Return [X, Y] of the center of cell containing provided text 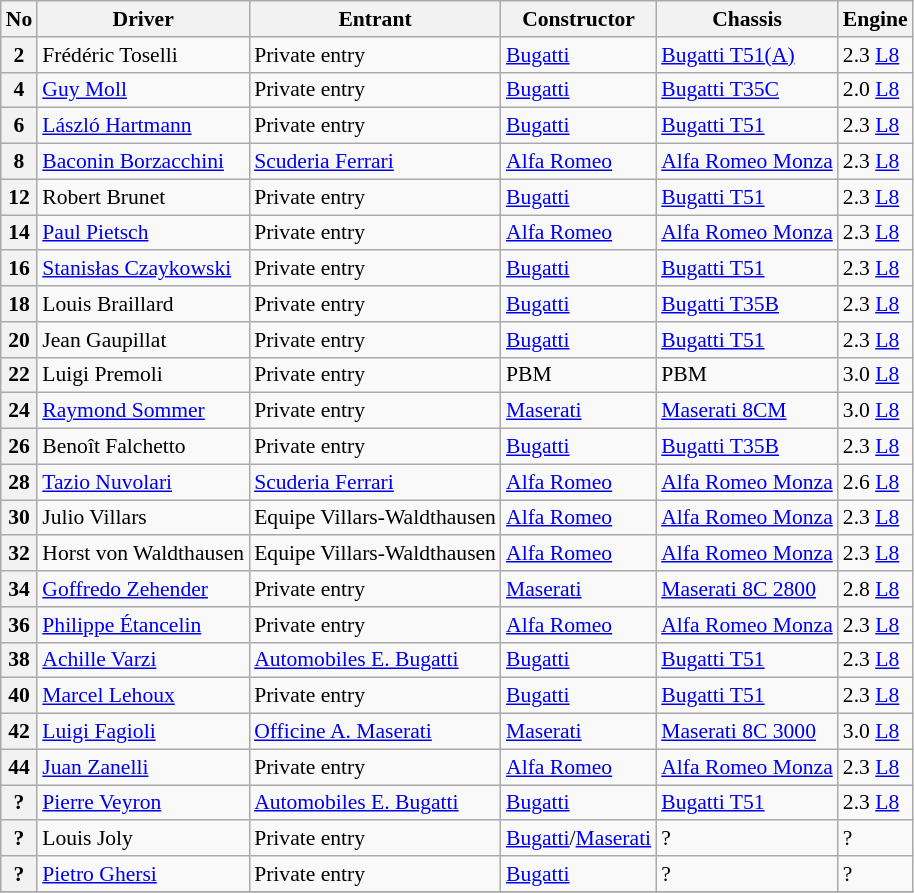
Horst von Waldthausen [143, 554]
38 [20, 660]
18 [20, 304]
42 [20, 732]
14 [20, 233]
Pietro Ghersi [143, 874]
2.0 L8 [876, 90]
32 [20, 554]
Paul Pietsch [143, 233]
30 [20, 518]
No [20, 19]
Achille Varzi [143, 660]
Engine [876, 19]
Frédéric Toselli [143, 55]
Driver [143, 19]
Louis Joly [143, 839]
34 [20, 589]
28 [20, 482]
László Hartmann [143, 126]
Robert Brunet [143, 197]
Bugatti/Maserati [578, 839]
2.8 L8 [876, 589]
Bugatti T51(A) [747, 55]
Goffredo Zehender [143, 589]
Louis Braillard [143, 304]
Constructor [578, 19]
2.6 L8 [876, 482]
Tazio Nuvolari [143, 482]
Luigi Fagioli [143, 732]
Officine A. Maserati [375, 732]
20 [20, 340]
26 [20, 447]
12 [20, 197]
Luigi Premoli [143, 375]
36 [20, 625]
Guy Moll [143, 90]
Benoît Falchetto [143, 447]
8 [20, 162]
24 [20, 411]
40 [20, 696]
Julio Villars [143, 518]
Philippe Étancelin [143, 625]
2 [20, 55]
Maserati 8CM [747, 411]
Maserati 8C 2800 [747, 589]
Jean Gaupillat [143, 340]
16 [20, 269]
Juan Zanelli [143, 767]
6 [20, 126]
Marcel Lehoux [143, 696]
Chassis [747, 19]
Entrant [375, 19]
Maserati 8C 3000 [747, 732]
22 [20, 375]
Bugatti T35C [747, 90]
Stanisłas Czaykowski [143, 269]
44 [20, 767]
4 [20, 90]
Pierre Veyron [143, 803]
Baconin Borzacchini [143, 162]
Raymond Sommer [143, 411]
